Identify which cell holds the provided text, then report its (x, y) central coordinate. 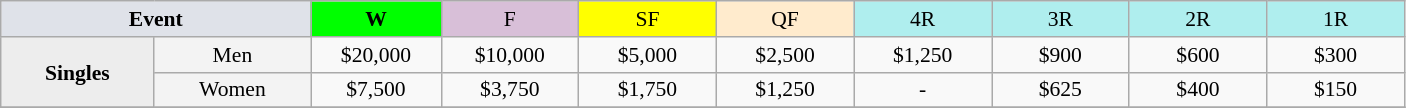
$10,000 (510, 55)
Men (232, 55)
$400 (1198, 90)
Women (232, 90)
$900 (1061, 55)
$625 (1061, 90)
$300 (1336, 55)
4R (923, 19)
$150 (1336, 90)
$600 (1198, 55)
3R (1061, 19)
F (510, 19)
SF (648, 19)
$1,750 (648, 90)
$2,500 (785, 55)
$3,750 (510, 90)
W (376, 19)
- (923, 90)
$7,500 (376, 90)
2R (1198, 19)
$20,000 (376, 55)
$5,000 (648, 55)
Event (156, 19)
QF (785, 19)
Singles (78, 72)
1R (1336, 19)
